Extract the [x, y] coordinate from the center of the cell holding the provided text.  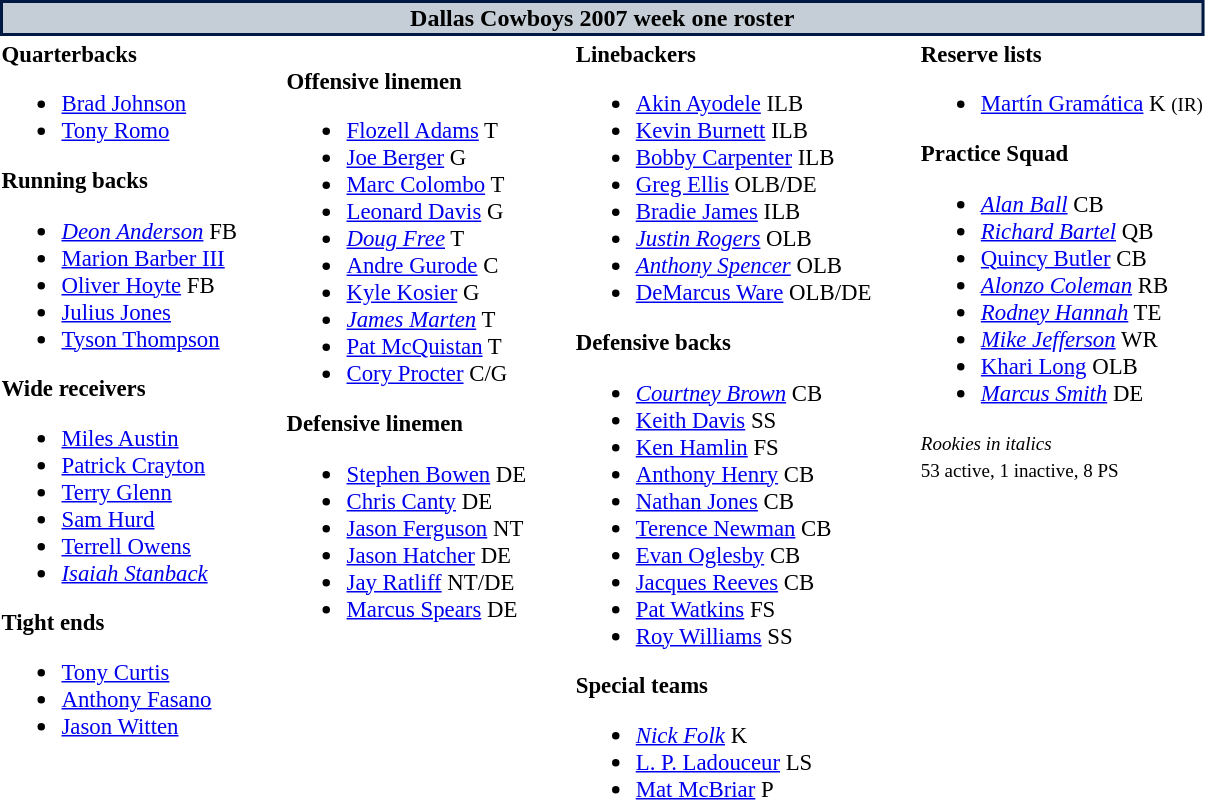
Dallas Cowboys 2007 week one roster [602, 18]
